Identify which cell holds the provided text, then report its [x, y] central coordinate. 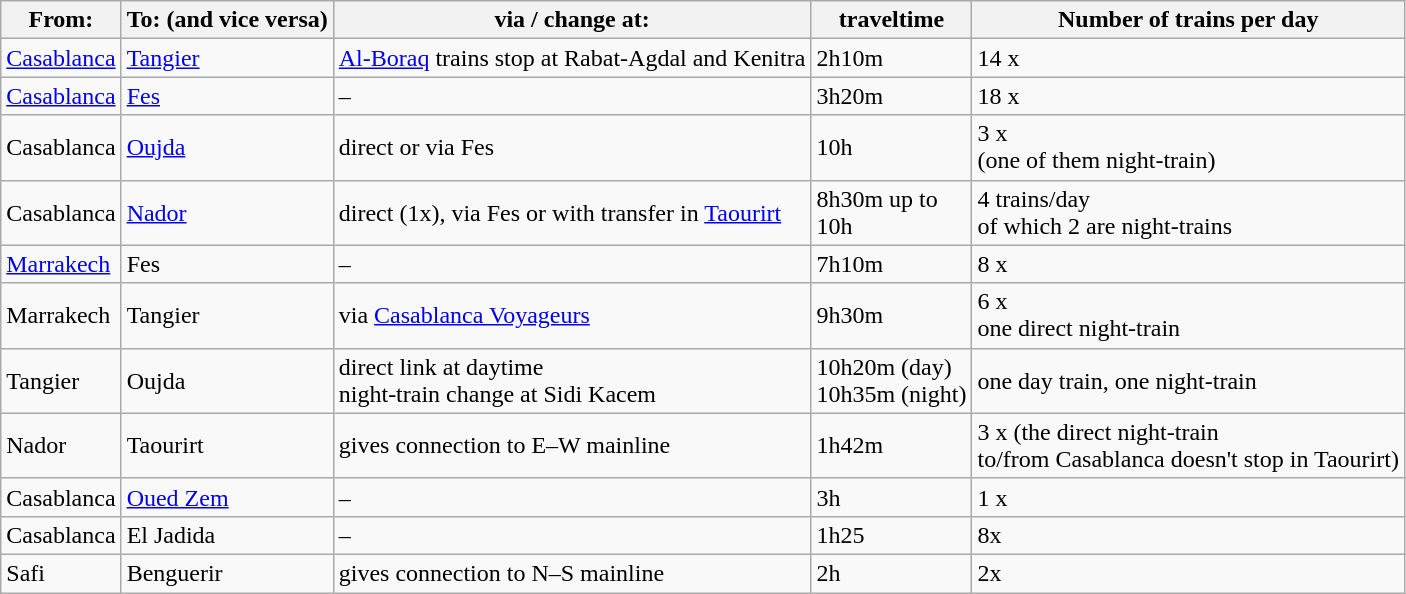
2h10m [892, 58]
via Casablanca Voyageurs [572, 316]
8x [1188, 535]
direct or via Fes [572, 148]
gives connection to E–W mainline [572, 446]
via / change at: [572, 20]
1 x [1188, 497]
Oued Zem [227, 497]
3h20m [892, 96]
6 x one direct night-train [1188, 316]
1h42m [892, 446]
4 trains/dayof which 2 are night-trains [1188, 212]
gives connection to N–S mainline [572, 573]
14 x [1188, 58]
8h30m up to 10h [892, 212]
3h [892, 497]
direct link at daytimenight-train change at Sidi Kacem [572, 380]
From: [61, 20]
direct (1x), via Fes or with transfer in Taourirt [572, 212]
2h [892, 573]
To: (and vice versa) [227, 20]
1h25 [892, 535]
18 x [1188, 96]
traveltime [892, 20]
Taourirt [227, 446]
one day train, one night-train [1188, 380]
El Jadida [227, 535]
Benguerir [227, 573]
10h [892, 148]
7h10m [892, 264]
9h30m [892, 316]
Safi [61, 573]
3 x (one of them night-train) [1188, 148]
8 x [1188, 264]
2x [1188, 573]
10h20m (day)10h35m (night) [892, 380]
3 x (the direct night-train to/from Casablanca doesn't stop in Taourirt) [1188, 446]
Number of trains per day [1188, 20]
Al-Boraq trains stop at Rabat-Agdal and Kenitra [572, 58]
